Scan for the cell matching the given text and deliver its [x, y] coordinate at center. 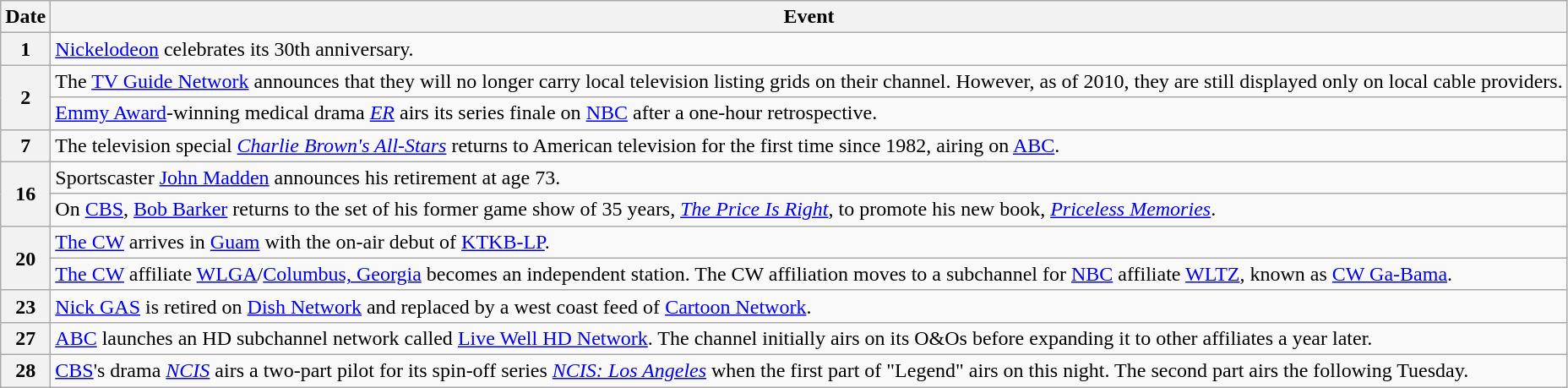
27 [25, 338]
20 [25, 258]
7 [25, 145]
Event [809, 17]
2 [25, 97]
Nick GAS is retired on Dish Network and replaced by a west coast feed of Cartoon Network. [809, 306]
23 [25, 306]
Date [25, 17]
The television special Charlie Brown's All-Stars returns to American television for the first time since 1982, airing on ABC. [809, 145]
On CBS, Bob Barker returns to the set of his former game show of 35 years, The Price Is Right, to promote his new book, Priceless Memories. [809, 210]
28 [25, 370]
16 [25, 194]
Nickelodeon celebrates its 30th anniversary. [809, 49]
The CW arrives in Guam with the on-air debut of KTKB-LP. [809, 242]
Emmy Award-winning medical drama ER airs its series finale on NBC after a one-hour retrospective. [809, 113]
Sportscaster John Madden announces his retirement at age 73. [809, 178]
1 [25, 49]
